Find where the given text appears and provide that cell's center as [X, Y] coordinate. 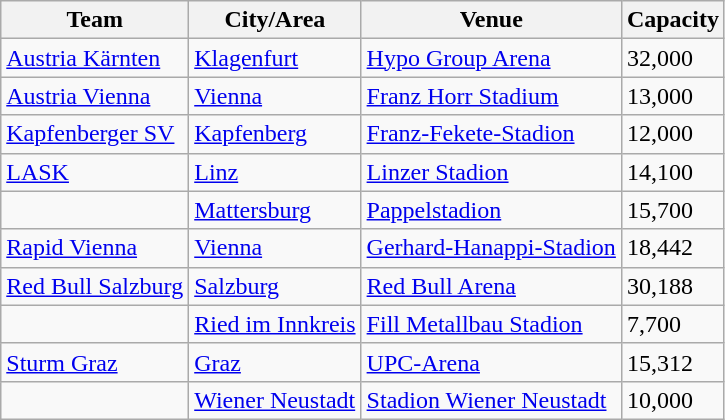
10,000 [672, 400]
Ried im Innkreis [275, 324]
Team [95, 20]
Gerhard-Hanappi-Stadion [491, 248]
Pappelstadion [491, 210]
Sturm Graz [95, 362]
18,442 [672, 248]
LASK [95, 172]
Red Bull Salzburg [95, 286]
Linz [275, 172]
15,700 [672, 210]
Franz Horr Stadium [491, 96]
Linzer Stadion [491, 172]
12,000 [672, 134]
Fill Metallbau Stadion [491, 324]
City/Area [275, 20]
Hypo Group Arena [491, 58]
Venue [491, 20]
30,188 [672, 286]
Mattersburg [275, 210]
Salzburg [275, 286]
Klagenfurt [275, 58]
Austria Kärnten [95, 58]
32,000 [672, 58]
14,100 [672, 172]
Graz [275, 362]
Kapfenberg [275, 134]
13,000 [672, 96]
7,700 [672, 324]
Rapid Vienna [95, 248]
15,312 [672, 362]
Stadion Wiener Neustadt [491, 400]
Capacity [672, 20]
Kapfenberger SV [95, 134]
Austria Vienna [95, 96]
UPC-Arena [491, 362]
Franz-Fekete-Stadion [491, 134]
Wiener Neustadt [275, 400]
Red Bull Arena [491, 286]
